Return the (X, Y) coordinate for the center point of the cell that contains the specified text.  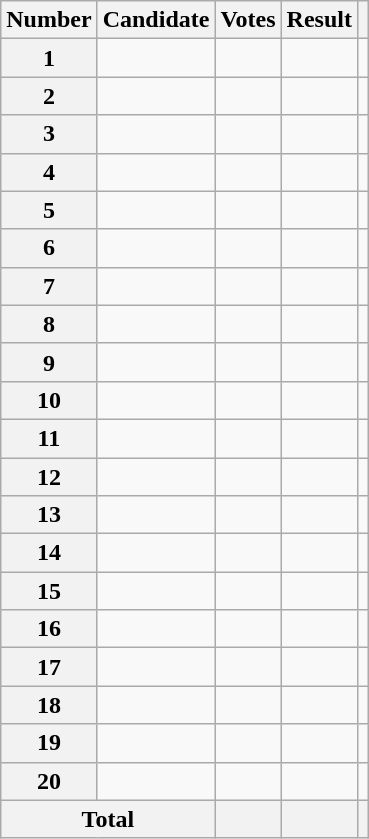
20 (49, 781)
Number (49, 20)
7 (49, 286)
Result (319, 20)
14 (49, 553)
3 (49, 134)
10 (49, 400)
17 (49, 667)
Total (108, 819)
Candidate (156, 20)
6 (49, 248)
13 (49, 515)
8 (49, 324)
12 (49, 477)
9 (49, 362)
16 (49, 629)
4 (49, 172)
19 (49, 743)
11 (49, 438)
Votes (248, 20)
5 (49, 210)
18 (49, 705)
2 (49, 96)
1 (49, 58)
15 (49, 591)
